Identify which cell holds the provided text, then report its [X, Y] central coordinate. 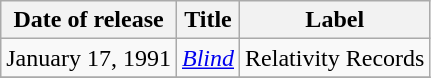
January 17, 1991 [89, 58]
Relativity Records [335, 58]
Label [335, 20]
Blind [208, 58]
Title [208, 20]
Date of release [89, 20]
